For the text-containing cell, return its midpoint in [x, y] coordinate format. 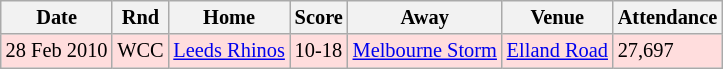
WCC [140, 51]
Home [228, 17]
Venue [558, 17]
28 Feb 2010 [57, 51]
Score [319, 17]
Attendance [668, 17]
Away [425, 17]
Date [57, 17]
Elland Road [558, 51]
Rnd [140, 17]
Leeds Rhinos [228, 51]
10-18 [319, 51]
Melbourne Storm [425, 51]
27,697 [668, 51]
